Provide the [x, y] coordinate of the cell's center where the given text is located.  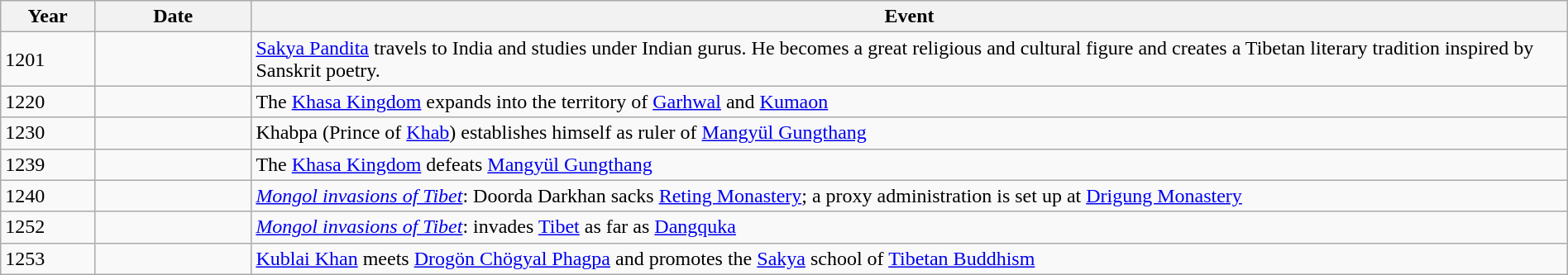
Khabpa (Prince of Khab) establishes himself as ruler of Mangyül Gungthang [910, 133]
The Khasa Kingdom expands into the territory of Garhwal and Kumaon [910, 102]
1253 [48, 258]
Year [48, 17]
1220 [48, 102]
1240 [48, 196]
The Khasa Kingdom defeats Mangyül Gungthang [910, 164]
Kublai Khan meets Drogön Chögyal Phagpa and promotes the Sakya school of Tibetan Buddhism [910, 258]
1230 [48, 133]
1239 [48, 164]
1201 [48, 59]
Event [910, 17]
Mongol invasions of Tibet: invades Tibet as far as Dangquka [910, 227]
Date [172, 17]
1252 [48, 227]
Mongol invasions of Tibet: Doorda Darkhan sacks Reting Monastery; a proxy administration is set up at Drigung Monastery [910, 196]
